Pinpoint the cell where the given text exists, returning its [x, y] midpoint coordinate. 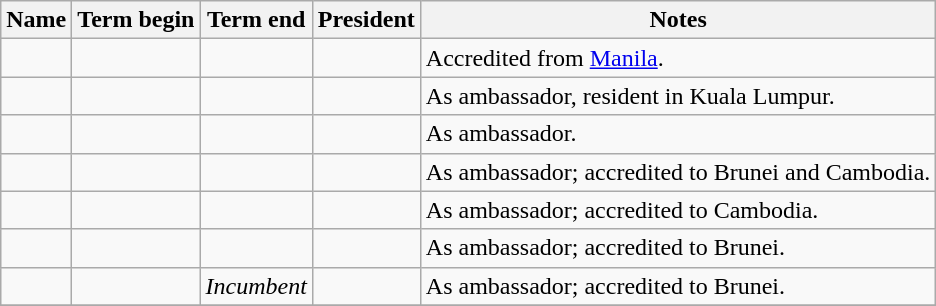
President [366, 20]
Notes [678, 20]
Term begin [136, 20]
Term end [256, 20]
As ambassador; accredited to Brunei and Cambodia. [678, 172]
Accredited from Manila. [678, 58]
As ambassador; accredited to Cambodia. [678, 210]
As ambassador, resident in Kuala Lumpur. [678, 96]
As ambassador. [678, 134]
Incumbent [256, 286]
Name [36, 20]
